Search for the cell housing the specified text and yield its (X, Y) center coordinate. 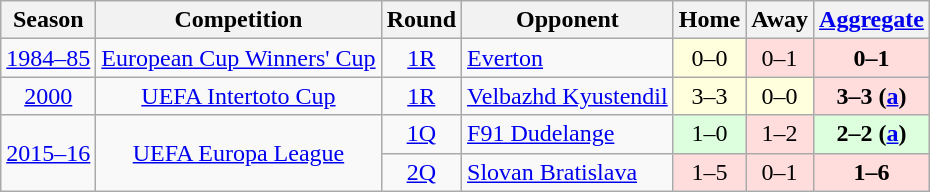
UEFA Intertoto Cup (238, 96)
Slovan Bratislava (568, 172)
European Cup Winners' Cup (238, 58)
2Q (421, 172)
1–2 (780, 134)
F91 Dudelange (568, 134)
Competition (238, 20)
2015–16 (48, 153)
1984–85 (48, 58)
2–2 (a) (872, 134)
Everton (568, 58)
1–0 (709, 134)
1–6 (872, 172)
UEFA Europa League (238, 153)
Aggregate (872, 20)
Season (48, 20)
Velbazhd Kyustendil (568, 96)
Opponent (568, 20)
3–3 (709, 96)
Home (709, 20)
2000 (48, 96)
Round (421, 20)
1Q (421, 134)
1–5 (709, 172)
3–3 (a) (872, 96)
Away (780, 20)
